Return (x, y) of the center of cell containing provided text 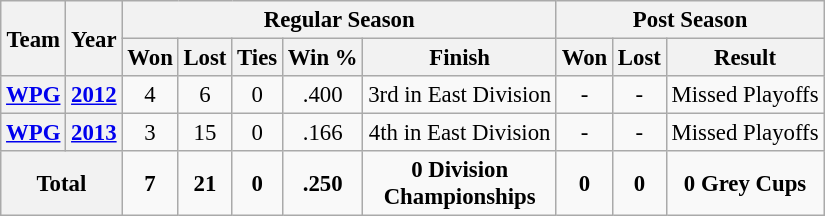
Regular Season (339, 20)
Win % (322, 58)
4 (150, 95)
Result (745, 58)
15 (205, 133)
3 (150, 133)
6 (205, 95)
.250 (322, 184)
Year (94, 38)
.400 (322, 95)
.166 (322, 133)
0 DivisionChampionships (460, 184)
2012 (94, 95)
0 Grey Cups (745, 184)
21 (205, 184)
Team (34, 38)
7 (150, 184)
Post Season (690, 20)
2013 (94, 133)
4th in East Division (460, 133)
3rd in East Division (460, 95)
Total (62, 184)
Ties (258, 58)
Finish (460, 58)
